For the text-containing cell, return its midpoint in (X, Y) coordinate format. 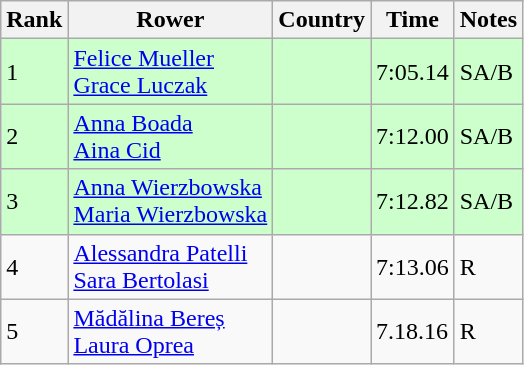
Time (412, 20)
4 (34, 266)
7:13.06 (412, 266)
7.18.16 (412, 332)
Anna BoadaAina Cid (170, 136)
Notes (488, 20)
Rower (170, 20)
Rank (34, 20)
1 (34, 72)
7:12.82 (412, 202)
3 (34, 202)
Felice MuellerGrace Luczak (170, 72)
Alessandra PatelliSara Bertolasi (170, 266)
7:05.14 (412, 72)
Anna WierzbowskaMaria Wierzbowska (170, 202)
7:12.00 (412, 136)
Country (322, 20)
2 (34, 136)
Mădălina BereșLaura Oprea (170, 332)
5 (34, 332)
